Extract the [x, y] coordinate from the center of the cell holding the provided text.  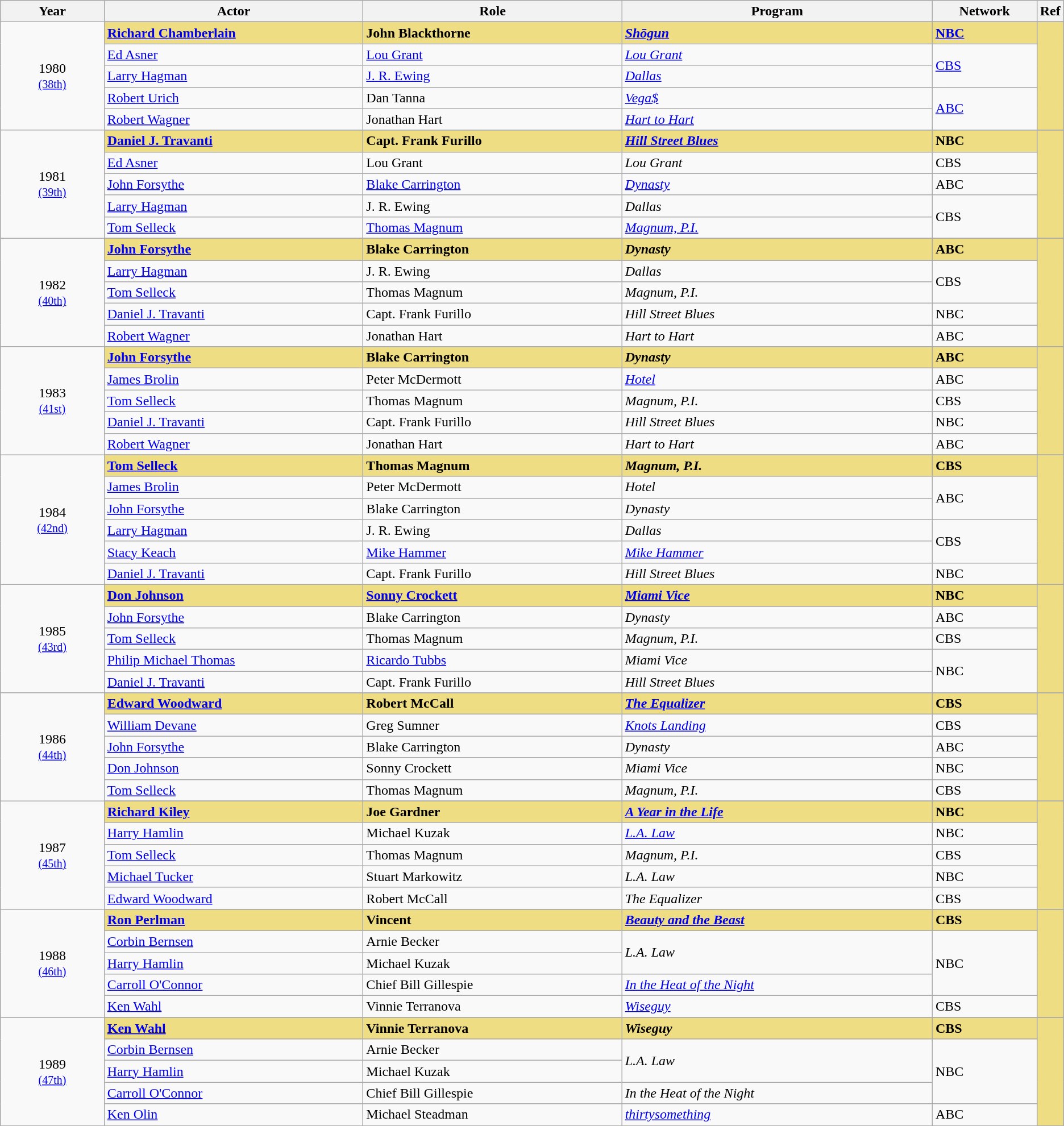
Ref [1050, 11]
Robert Urich [234, 98]
1988 (46th) [52, 963]
Ricardo Tubbs [492, 660]
Richard Chamberlain [234, 33]
Year [52, 11]
1987 (45th) [52, 855]
1983 (41st) [52, 401]
1986 (44th) [52, 747]
Ron Perlman [234, 920]
Michael Steadman [492, 1115]
Vincent [492, 920]
William Devane [234, 725]
Michael Tucker [234, 876]
1985 (43rd) [52, 638]
Network [984, 11]
Stacy Keach [234, 552]
Program [777, 11]
Dan Tanna [492, 98]
Beauty and the Beast [777, 920]
Ken Olin [234, 1115]
Greg Sumner [492, 725]
Actor [234, 11]
1984 (42nd) [52, 520]
thirtysomething [777, 1115]
1981 (39th) [52, 184]
Richard Kiley [234, 812]
1980 (38th) [52, 76]
A Year in the Life [777, 812]
John Blackthorne [492, 33]
Joe Gardner [492, 812]
Philip Michael Thomas [234, 660]
Shōgun [777, 33]
Knots Landing [777, 725]
1989 (47th) [52, 1071]
Stuart Markowitz [492, 876]
Vega$ [777, 98]
1982 (40th) [52, 292]
Role [492, 11]
